Find where the given text appears and provide that cell's center as (X, Y) coordinate. 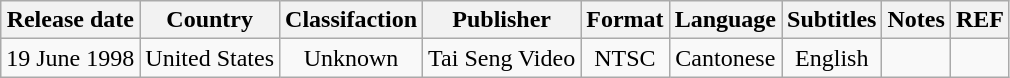
Release date (70, 20)
Country (210, 20)
19 June 1998 (70, 58)
Unknown (352, 58)
REF (980, 20)
Tai Seng Video (502, 58)
Format (625, 20)
Subtitles (832, 20)
United States (210, 58)
Language (725, 20)
English (832, 58)
Publisher (502, 20)
Cantonese (725, 58)
Classifaction (352, 20)
Notes (916, 20)
NTSC (625, 58)
